Determine the [X, Y] coordinate at the center of the cell enclosing the given text.  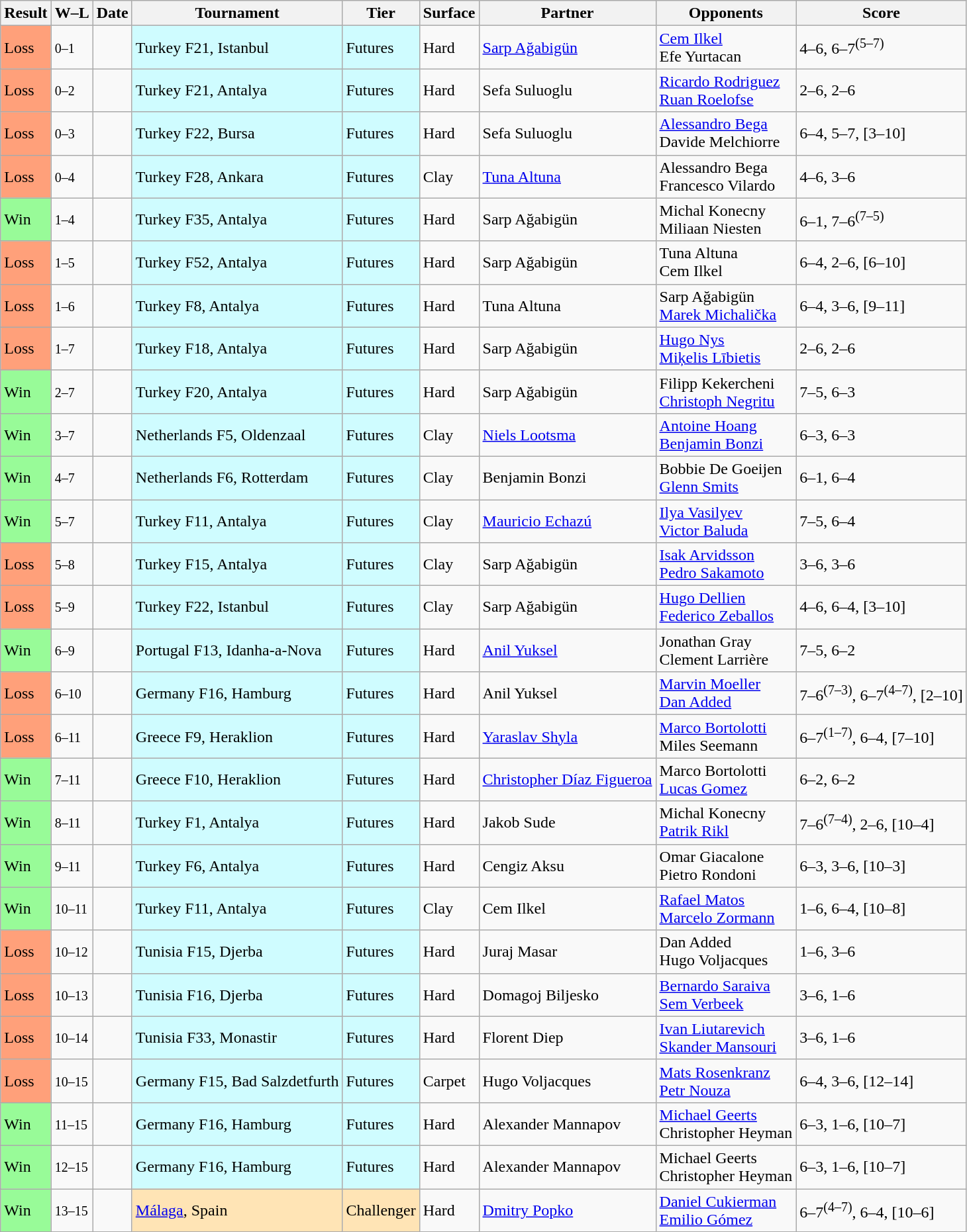
Portugal F13, Idanha-a-Nova [237, 650]
10–12 [72, 952]
Michal Konecny Miliaan Niesten [726, 220]
Hugo Voljacques [567, 1080]
Carpet [449, 1080]
Tournament [237, 13]
Jonathan Gray Clement Larrière [726, 650]
8–11 [72, 822]
W–L [72, 13]
6–3, 6–3 [882, 434]
0–4 [72, 176]
10–11 [72, 908]
Mauricio Echazú [567, 520]
1–5 [72, 262]
Cem Ilkel [567, 908]
0–3 [72, 134]
Turkey F28, Ankara [237, 176]
6–11 [72, 736]
Niels Lootsma [567, 434]
Date [113, 13]
Sarp Ağabigün Marek Michalička [726, 306]
Cengiz Aksu [567, 866]
5–7 [72, 520]
3–7 [72, 434]
Tuna Altuna Cem Ilkel [726, 262]
Netherlands F6, Rotterdam [237, 478]
6–10 [72, 694]
0–1 [72, 48]
4–7 [72, 478]
4–6, 6–7(5–7) [882, 48]
Bobbie De Goeijen Glenn Smits [726, 478]
6–3, 3–6, [10–3] [882, 866]
11–15 [72, 1124]
6–1, 6–4 [882, 478]
Antoine Hoang Benjamin Bonzi [726, 434]
Juraj Masar [567, 952]
1–6 [72, 306]
Omar Giacalone Pietro Rondoni [726, 866]
Jakob Sude [567, 822]
6–7(4–7), 6–4, [10–6] [882, 1210]
Turkey F18, Antalya [237, 348]
Daniel Cukierman Emilio Gómez [726, 1210]
Marvin Moeller Dan Added [726, 694]
4–6, 3–6 [882, 176]
Benjamin Bonzi [567, 478]
2–7 [72, 392]
6–4, 5–7, [3–10] [882, 134]
Isak Arvidsson Pedro Sakamoto [726, 564]
Greece F10, Heraklion [237, 780]
7–5, 6–3 [882, 392]
0–2 [72, 90]
Germany F15, Bad Salzdetfurth [237, 1080]
Opponents [726, 13]
Turkey F1, Antalya [237, 822]
Partner [567, 13]
10–14 [72, 1038]
Ivan Liutarevich Skander Mansouri [726, 1038]
Turkey F22, Bursa [237, 134]
Ricardo Rodriguez Ruan Roelofse [726, 90]
Christopher Díaz Figueroa [567, 780]
Bernardo Saraiva Sem Verbeek [726, 994]
Hugo Nys Miķelis Lībietis [726, 348]
6–4, 3–6, [12–14] [882, 1080]
Tunisia F15, Djerba [237, 952]
4–6, 6–4, [3–10] [882, 608]
9–11 [72, 866]
10–15 [72, 1080]
6–7(1–7), 6–4, [7–10] [882, 736]
Score [882, 13]
Tunisia F33, Monastir [237, 1038]
Florent Diep [567, 1038]
7–6(7–4), 2–6, [10–4] [882, 822]
Alessandro Bega Davide Melchiorre [726, 134]
1–6, 6–4, [10–8] [882, 908]
Surface [449, 13]
Challenger [381, 1210]
Dan Added Hugo Voljacques [726, 952]
Turkey F8, Antalya [237, 306]
1–4 [72, 220]
Filipp Kekercheni Christoph Negritu [726, 392]
Ilya Vasilyev Victor Baluda [726, 520]
13–15 [72, 1210]
Result [26, 13]
Turkey F52, Antalya [237, 262]
7–6(7–3), 6–7(4–7), [2–10] [882, 694]
1–6, 3–6 [882, 952]
12–15 [72, 1166]
Turkey F22, Istanbul [237, 608]
Netherlands F5, Oldenzaal [237, 434]
3–6, 3–6 [882, 564]
Domagoj Biljesko [567, 994]
6–2, 6–2 [882, 780]
10–13 [72, 994]
5–8 [72, 564]
Mats Rosenkranz Petr Nouza [726, 1080]
Michal Konecny Patrik Rikl [726, 822]
Dmitry Popko [567, 1210]
6–4, 3–6, [9–11] [882, 306]
Marco Bortolotti Lucas Gomez [726, 780]
Hugo Dellien Federico Zeballos [726, 608]
Turkey F21, Antalya [237, 90]
Málaga, Spain [237, 1210]
Turkey F6, Antalya [237, 866]
Yaraslav Shyla [567, 736]
Cem Ilkel Efe Yurtacan [726, 48]
6–9 [72, 650]
Turkey F15, Antalya [237, 564]
Alessandro Bega Francesco Vilardo [726, 176]
7–5, 6–2 [882, 650]
6–1, 7–6(7–5) [882, 220]
Turkey F35, Antalya [237, 220]
Turkey F21, Istanbul [237, 48]
1–7 [72, 348]
7–5, 6–4 [882, 520]
Greece F9, Heraklion [237, 736]
Marco Bortolotti Miles Seemann [726, 736]
5–9 [72, 608]
Turkey F20, Antalya [237, 392]
Tunisia F16, Djerba [237, 994]
Rafael Matos Marcelo Zormann [726, 908]
Tier [381, 13]
7–11 [72, 780]
6–4, 2–6, [6–10] [882, 262]
